Pinpoint the cell where the given text exists, returning its [x, y] midpoint coordinate. 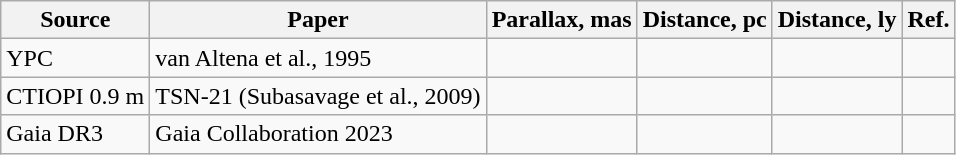
Gaia Collaboration 2023 [318, 134]
Ref. [928, 20]
CTIOPI 0.9 m [76, 96]
Parallax, mas [562, 20]
Paper [318, 20]
van Altena et al., 1995 [318, 58]
YPC [76, 58]
Distance, pc [704, 20]
Gaia DR3 [76, 134]
TSN-21 (Subasavage et al., 2009) [318, 96]
Source [76, 20]
Distance, ly [837, 20]
